Locate the cell with the specified text and output its [X, Y] center coordinate. 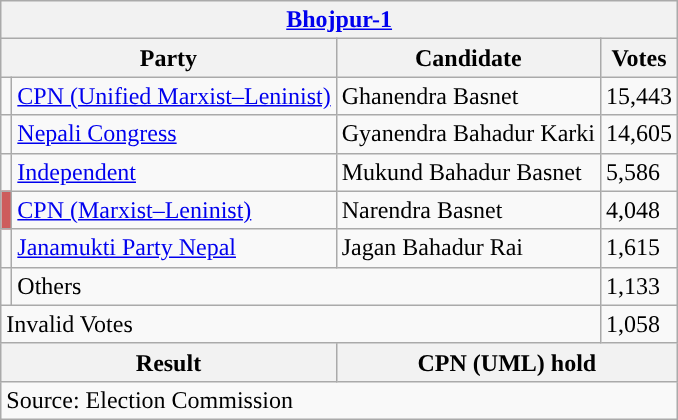
Invalid Votes [301, 324]
1,615 [638, 248]
Result [168, 362]
CPN (UML) hold [506, 362]
Source: Election Commission [340, 400]
Bhojpur-1 [340, 20]
Gyanendra Bahadur Karki [468, 134]
Janamukti Party Nepal [174, 248]
Votes [638, 58]
Candidate [468, 58]
14,605 [638, 134]
CPN (Unified Marxist–Leninist) [174, 96]
5,586 [638, 172]
Party [168, 58]
1,058 [638, 324]
15,443 [638, 96]
Narendra Basnet [468, 210]
CPN (Marxist–Leninist) [174, 210]
1,133 [638, 286]
Others [306, 286]
Jagan Bahadur Rai [468, 248]
Mukund Bahadur Basnet [468, 172]
Ghanendra Basnet [468, 96]
Nepali Congress [174, 134]
Independent [174, 172]
4,048 [638, 210]
